Determine the [X, Y] coordinate at the center of the cell enclosing the given text.  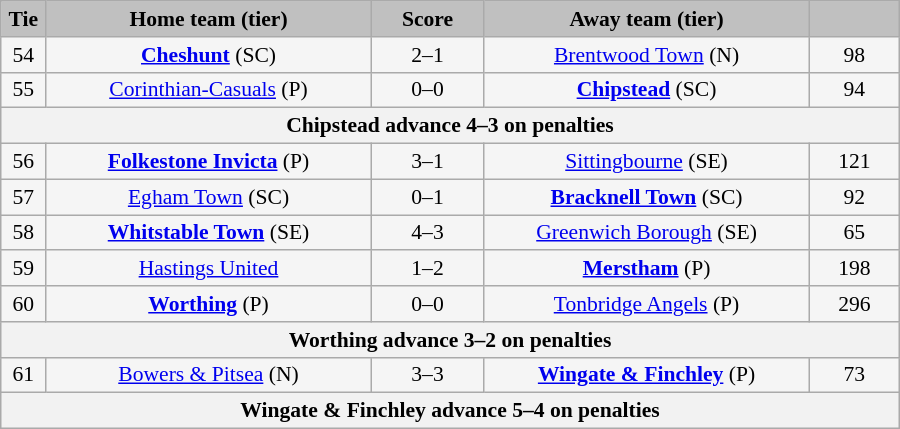
Hastings United [209, 269]
Wingate & Finchley (P) [647, 375]
Score [427, 19]
Bracknell Town (SC) [647, 197]
3–1 [427, 162]
58 [24, 233]
198 [854, 269]
4–3 [427, 233]
Corinthian-Casuals (P) [209, 90]
Home team (tier) [209, 19]
Sittingbourne (SE) [647, 162]
0–1 [427, 197]
Cheshunt (SC) [209, 55]
61 [24, 375]
Tonbridge Angels (P) [647, 304]
121 [854, 162]
Worthing advance 3–2 on penalties [450, 340]
Bowers & Pitsea (N) [209, 375]
Merstham (P) [647, 269]
65 [854, 233]
2–1 [427, 55]
3–3 [427, 375]
Chipstead (SC) [647, 90]
59 [24, 269]
Egham Town (SC) [209, 197]
57 [24, 197]
55 [24, 90]
Folkestone Invicta (P) [209, 162]
1–2 [427, 269]
94 [854, 90]
296 [854, 304]
Whitstable Town (SE) [209, 233]
Brentwood Town (N) [647, 55]
Chipstead advance 4–3 on penalties [450, 126]
60 [24, 304]
Greenwich Borough (SE) [647, 233]
Worthing (P) [209, 304]
Away team (tier) [647, 19]
73 [854, 375]
92 [854, 197]
Wingate & Finchley advance 5–4 on penalties [450, 411]
98 [854, 55]
Tie [24, 19]
54 [24, 55]
56 [24, 162]
